Provide the (x, y) coordinate of the cell's center where the given text is located.  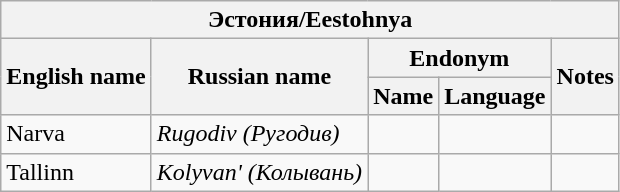
Narva (76, 134)
Эстония/Eestohnya (310, 20)
Tallinn (76, 172)
English name (76, 77)
Rugodiv (Ругодив) (259, 134)
Language (495, 96)
Name (404, 96)
Notes (585, 77)
Endonym (460, 58)
Russian name (259, 77)
Kolyvan' (Колывань) (259, 172)
